Pinpoint the cell where the given text exists, returning its (x, y) midpoint coordinate. 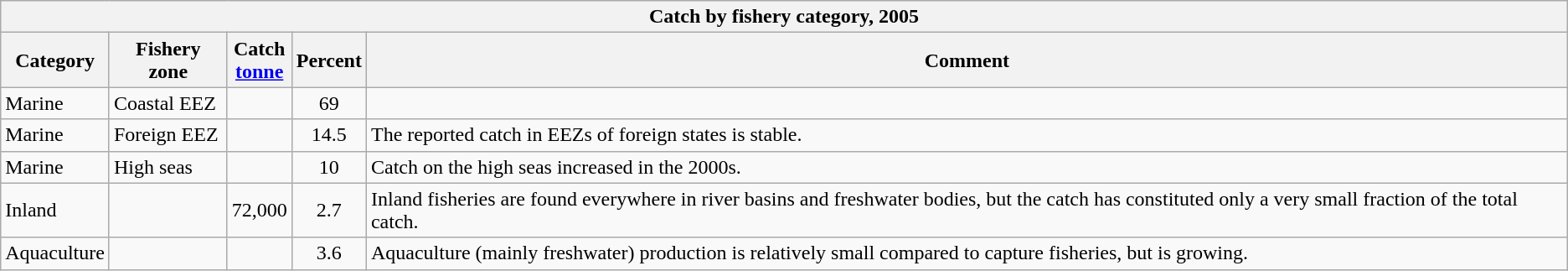
Aquaculture (mainly freshwater) production is relatively small compared to capture fisheries, but is growing. (967, 253)
Category (55, 60)
Catchtonne (260, 60)
Percent (328, 60)
3.6 (328, 253)
Catch on the high seas increased in the 2000s. (967, 167)
Fishery zone (168, 60)
High seas (168, 167)
Catch by fishery category, 2005 (784, 17)
Foreign EEZ (168, 135)
14.5 (328, 135)
72,000 (260, 210)
Aquaculture (55, 253)
Comment (967, 60)
69 (328, 103)
The reported catch in EEZs of foreign states is stable. (967, 135)
Inland (55, 210)
10 (328, 167)
2.7 (328, 210)
Coastal EEZ (168, 103)
